Locate the cell with the specified text and output its (x, y) center coordinate. 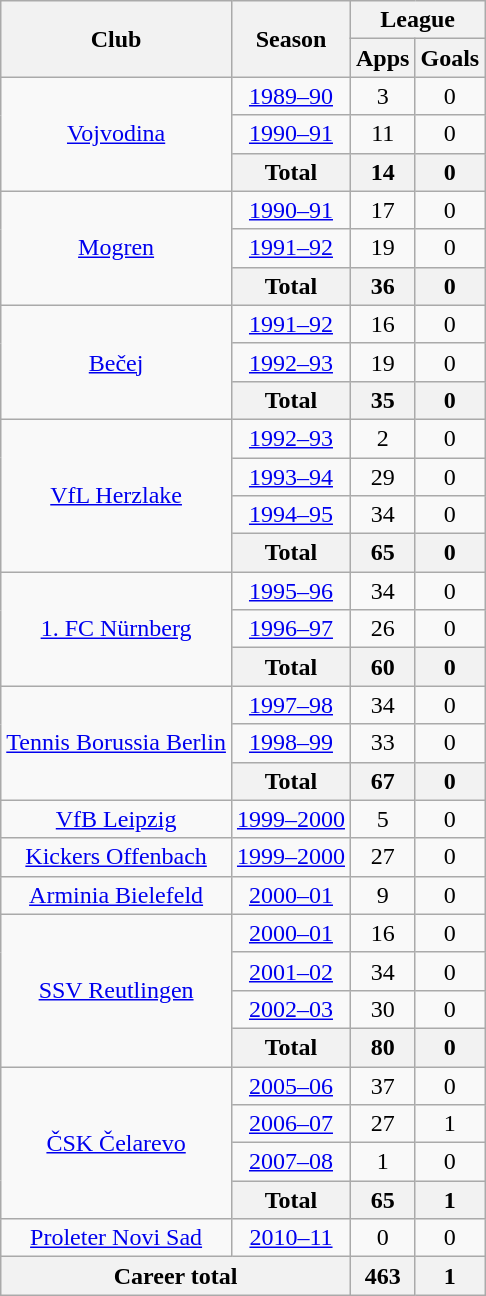
5 (383, 819)
1. FC Nürnberg (116, 629)
36 (383, 286)
33 (383, 743)
67 (383, 781)
2 (383, 438)
2007–08 (290, 1162)
Vojvodina (116, 134)
ČSK Čelarevo (116, 1142)
SSV Reutlingen (116, 990)
30 (383, 1009)
35 (383, 400)
14 (383, 172)
1994–95 (290, 515)
1989–90 (290, 96)
463 (383, 1276)
60 (383, 667)
37 (383, 1085)
26 (383, 629)
17 (383, 210)
2002–03 (290, 1009)
Goals (450, 58)
80 (383, 1047)
Proleter Novi Sad (116, 1238)
Career total (176, 1276)
1996–97 (290, 629)
Tennis Borussia Berlin (116, 743)
1997–98 (290, 705)
2001–02 (290, 971)
Bečej (116, 362)
1993–94 (290, 477)
Season (290, 39)
Club (116, 39)
11 (383, 134)
Mogren (116, 248)
2005–06 (290, 1085)
VfL Herzlake (116, 495)
1998–99 (290, 743)
League (418, 20)
9 (383, 895)
Apps (383, 58)
2006–07 (290, 1124)
29 (383, 477)
1995–96 (290, 591)
Arminia Bielefeld (116, 895)
Kickers Offenbach (116, 857)
3 (383, 96)
2010–11 (290, 1238)
VfB Leipzig (116, 819)
